Provide the [X, Y] coordinate of the cell's center where the given text is located.  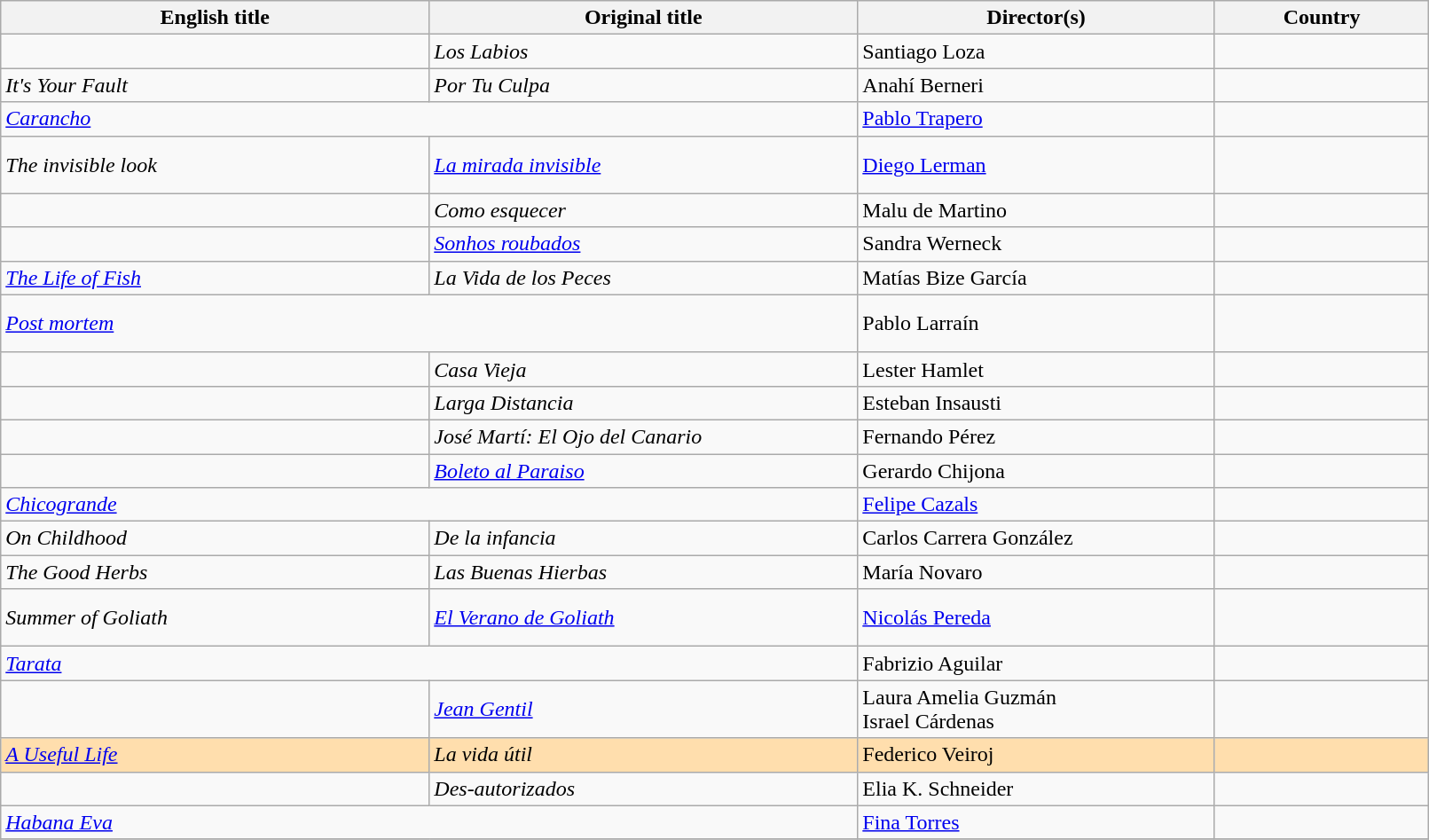
Country [1322, 18]
Esteban Insausti [1036, 403]
Los Labios [644, 51]
La vida útil [644, 755]
Matías Bize García [1036, 278]
The invisible look [215, 165]
Des-autorizados [644, 789]
María Novaro [1036, 572]
Felipe Cazals [1036, 505]
Carlos Carrera González [1036, 538]
Las Buenas Hierbas [644, 572]
El Verano de Goliath [644, 617]
Anahí Berneri [1036, 85]
On Childhood [215, 538]
The Good Herbs [215, 572]
Director(s) [1036, 18]
Fabrizio Aguilar [1036, 663]
Fina Torres [1036, 822]
Tarata [429, 663]
Laura Amelia GuzmánIsrael Cárdenas [1036, 710]
Como esquecer [644, 210]
La mirada invisible [644, 165]
Larga Distancia [644, 403]
Chicogrande [429, 505]
Jean Gentil [644, 710]
English title [215, 18]
Gerardo Chijona [1036, 471]
Elia K. Schneider [1036, 789]
Boleto al Paraiso [644, 471]
Post mortem [429, 323]
Original title [644, 18]
Diego Lerman [1036, 165]
Habana Eva [429, 822]
Fernando Pérez [1036, 436]
Por Tu Culpa [644, 85]
Sonhos roubados [644, 244]
La Vida de los Peces [644, 278]
It's Your Fault [215, 85]
Sandra Werneck [1036, 244]
Pablo Larraín [1036, 323]
Summer of Goliath [215, 617]
Santiago Loza [1036, 51]
Malu de Martino [1036, 210]
Lester Hamlet [1036, 369]
The Life of Fish [215, 278]
Nicolás Pereda [1036, 617]
José Martí: El Ojo del Canario [644, 436]
Carancho [429, 119]
A Useful Life [215, 755]
Federico Veiroj [1036, 755]
Casa Vieja [644, 369]
Pablo Trapero [1036, 119]
De la infancia [644, 538]
